Capture the cell that displays the provided text and extract its [x, y] central coordinate. 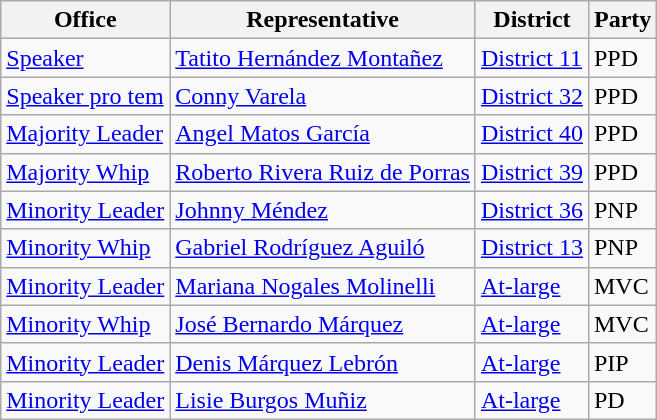
Speaker [86, 58]
Tatito Hernández Montañez [323, 58]
Majority Whip [86, 172]
Johnny Méndez [323, 210]
Mariana Nogales Molinelli [323, 286]
Conny Varela [323, 96]
District 40 [532, 134]
District 32 [532, 96]
District [532, 20]
José Bernardo Márquez [323, 324]
District 36 [532, 210]
Denis Márquez Lebrón [323, 362]
PD [622, 400]
Gabriel Rodríguez Aguiló [323, 248]
Speaker pro tem [86, 96]
Roberto Rivera Ruiz de Porras [323, 172]
Representative [323, 20]
Lisie Burgos Muñiz [323, 400]
Party [622, 20]
District 13 [532, 248]
PIP [622, 362]
District 39 [532, 172]
Office [86, 20]
District 11 [532, 58]
Majority Leader [86, 134]
Angel Matos García [323, 134]
